Determine the (X, Y) coordinate at the center of the cell enclosing the given text.  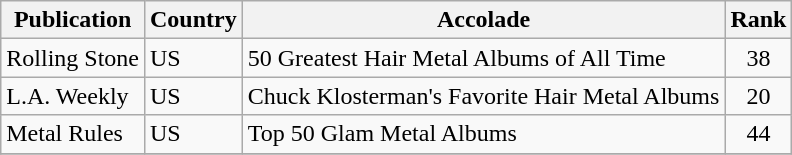
Top 50 Glam Metal Albums (484, 134)
Metal Rules (73, 134)
L.A. Weekly (73, 96)
44 (758, 134)
20 (758, 96)
50 Greatest Hair Metal Albums of All Time (484, 58)
Accolade (484, 20)
Publication (73, 20)
Rolling Stone (73, 58)
Rank (758, 20)
Country (193, 20)
38 (758, 58)
Chuck Klosterman's Favorite Hair Metal Albums (484, 96)
